Return the [x, y] coordinate for the center point of the cell that contains the specified text.  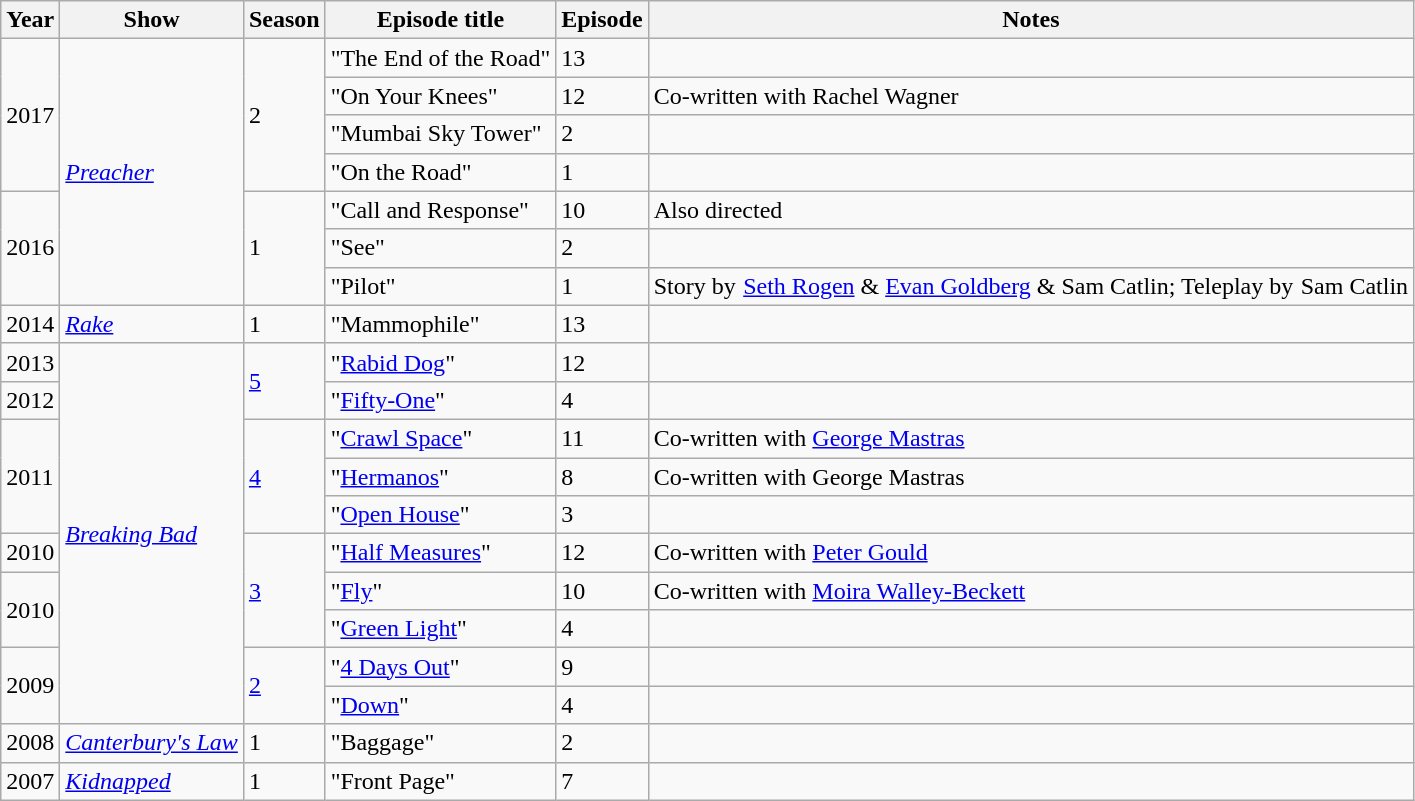
Year [30, 20]
2017 [30, 115]
Co-written with Rachel Wagner [1030, 96]
11 [602, 438]
"Open House" [440, 515]
Rake [152, 324]
Notes [1030, 20]
Episode [602, 20]
9 [602, 667]
Story by Seth Rogen & Evan Goldberg & Sam Catlin; Teleplay by Sam Catlin [1030, 286]
"Down" [440, 705]
"Hermanos" [440, 477]
"On Your Knees" [440, 96]
Episode title [440, 20]
Show [152, 20]
"Call and Response" [440, 210]
"Baggage" [440, 743]
2013 [30, 362]
2008 [30, 743]
2009 [30, 686]
"Mammophile" [440, 324]
Season [284, 20]
"The End of the Road" [440, 58]
Preacher [152, 172]
"Rabid Dog" [440, 362]
"4 Days Out" [440, 667]
2014 [30, 324]
5 [284, 381]
2012 [30, 400]
8 [602, 477]
"Green Light" [440, 629]
"Fly" [440, 591]
2011 [30, 476]
Canterbury's Law [152, 743]
"Half Measures" [440, 553]
"Front Page" [440, 781]
"See" [440, 248]
"Fifty-One" [440, 400]
2007 [30, 781]
2016 [30, 248]
"Mumbai Sky Tower" [440, 134]
Kidnapped [152, 781]
Co-written with Peter Gould [1030, 553]
"On the Road" [440, 172]
7 [602, 781]
"Pilot" [440, 286]
Also directed [1030, 210]
Co-written with Moira Walley-Beckett [1030, 591]
"Crawl Space" [440, 438]
Breaking Bad [152, 534]
